Return the [X, Y] coordinate for the center point of the cell that contains the specified text.  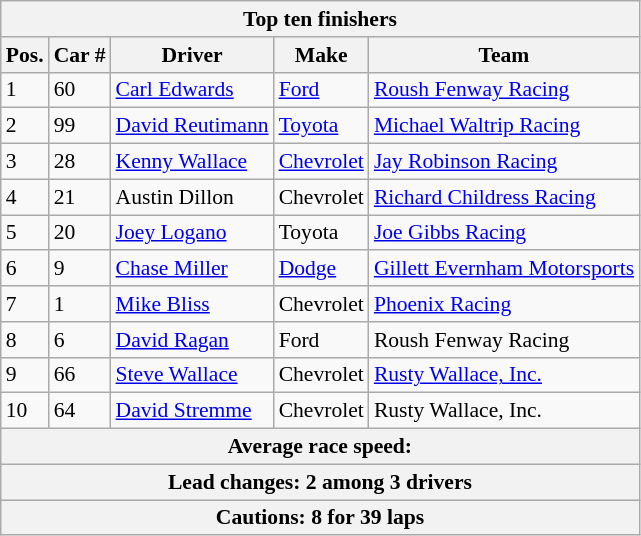
Car # [80, 55]
Kenny Wallace [192, 162]
60 [80, 90]
10 [25, 411]
3 [25, 162]
Richard Childress Racing [504, 197]
Pos. [25, 55]
David Ragan [192, 340]
Joe Gibbs Racing [504, 233]
7 [25, 304]
Carl Edwards [192, 90]
21 [80, 197]
Make [322, 55]
8 [25, 340]
Driver [192, 55]
Cautions: 8 for 39 laps [320, 518]
Gillett Evernham Motorsports [504, 269]
Austin Dillon [192, 197]
Joey Logano [192, 233]
Chase Miller [192, 269]
Mike Bliss [192, 304]
Jay Robinson Racing [504, 162]
David Reutimann [192, 126]
Phoenix Racing [504, 304]
Average race speed: [320, 447]
Dodge [322, 269]
Team [504, 55]
Lead changes: 2 among 3 drivers [320, 482]
2 [25, 126]
99 [80, 126]
28 [80, 162]
David Stremme [192, 411]
Steve Wallace [192, 375]
4 [25, 197]
Top ten finishers [320, 19]
5 [25, 233]
20 [80, 233]
66 [80, 375]
64 [80, 411]
Michael Waltrip Racing [504, 126]
